Pinpoint the cell where the given text exists, returning its [x, y] midpoint coordinate. 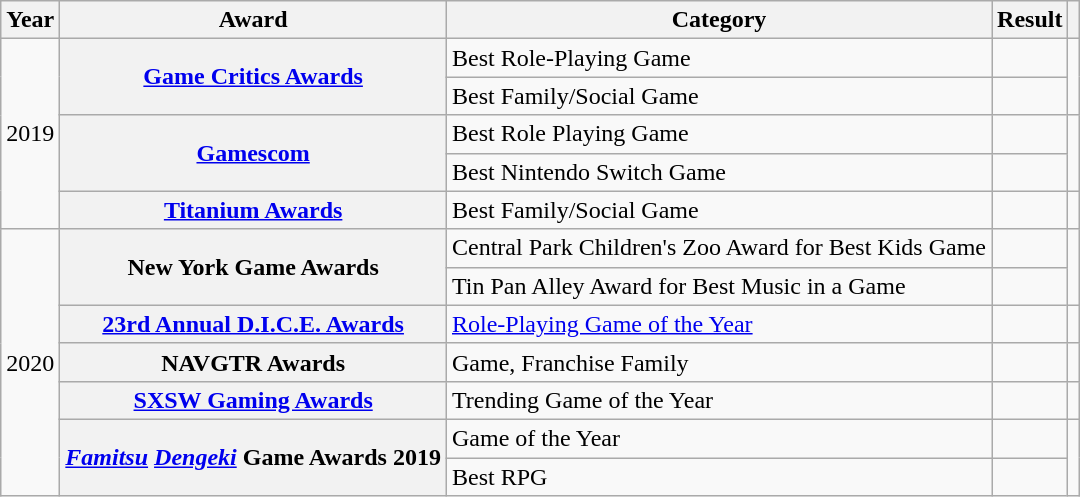
SXSW Gaming Awards [254, 400]
Game, Franchise Family [718, 362]
Role-Playing Game of the Year [718, 324]
2019 [30, 134]
Game of the Year [718, 438]
Tin Pan Alley Award for Best Music in a Game [718, 286]
Titanium Awards [254, 210]
Gamescom [254, 153]
Trending Game of the Year [718, 400]
Award [254, 20]
Best Role-Playing Game [718, 58]
23rd Annual D.I.C.E. Awards [254, 324]
Central Park Children's Zoo Award for Best Kids Game [718, 248]
Best Nintendo Switch Game [718, 172]
Year [30, 20]
NAVGTR Awards [254, 362]
2020 [30, 362]
Category [718, 20]
Famitsu Dengeki Game Awards 2019 [254, 457]
Game Critics Awards [254, 77]
Result [1030, 20]
Best Role Playing Game [718, 134]
Best RPG [718, 477]
New York Game Awards [254, 267]
